Determine the [x, y] coordinate at the center of the cell enclosing the given text.  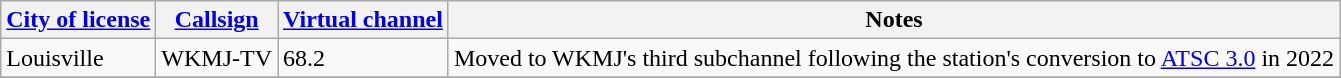
Virtual channel [364, 20]
Notes [894, 20]
68.2 [364, 58]
Callsign [217, 20]
Moved to WKMJ's third subchannel following the station's conversion to ATSC 3.0 in 2022 [894, 58]
WKMJ-TV [217, 58]
City of license [78, 20]
Louisville [78, 58]
